Find where the given text appears and provide that cell's center as [x, y] coordinate. 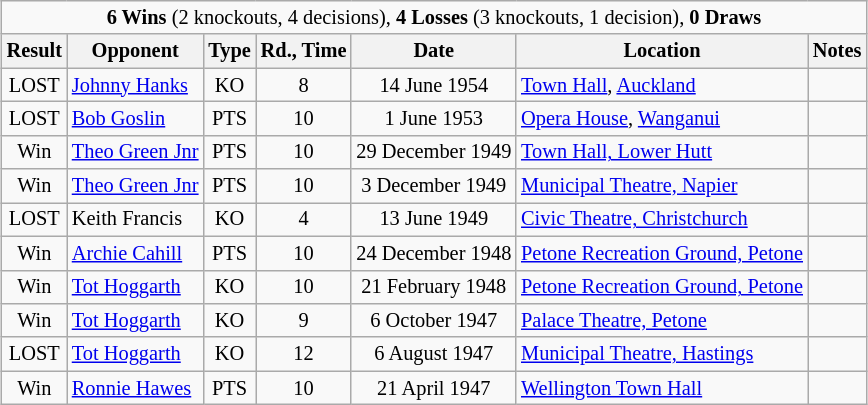
1 June 1953 [434, 119]
Rd., Time [304, 51]
Archie Cahill [135, 253]
Municipal Theatre, Napier [662, 186]
21 February 1948 [434, 287]
29 December 1949 [434, 152]
Bob Goslin [135, 119]
13 June 1949 [434, 220]
Town Hall, Lower Hutt [662, 152]
3 December 1949 [434, 186]
4 [304, 220]
9 [304, 321]
Civic Theatre, Christchurch [662, 220]
Johnny Hanks [135, 85]
24 December 1948 [434, 253]
Notes [837, 51]
21 April 1947 [434, 388]
Location [662, 51]
6 Wins (2 knockouts, 4 decisions), 4 Losses (3 knockouts, 1 decision), 0 Draws [434, 18]
Opponent [135, 51]
Wellington Town Hall [662, 388]
Municipal Theatre, Hastings [662, 354]
Palace Theatre, Petone [662, 321]
8 [304, 85]
Result [34, 51]
Keith Francis [135, 220]
Opera House, Wanganui [662, 119]
12 [304, 354]
6 October 1947 [434, 321]
6 August 1947 [434, 354]
Ronnie Hawes [135, 388]
Date [434, 51]
14 June 1954 [434, 85]
Town Hall, Auckland [662, 85]
Type [229, 51]
